Detect which cell encompasses the target text, then output its (x, y) center coordinate. 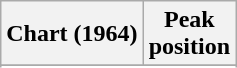
Chart (1964) (72, 34)
Peak position (189, 34)
